Search for the cell housing the specified text and yield its (X, Y) center coordinate. 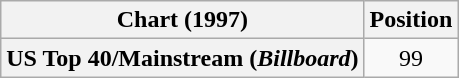
99 (411, 58)
Position (411, 20)
US Top 40/Mainstream (Billboard) (182, 58)
Chart (1997) (182, 20)
